Detect which cell encompasses the target text, then output its [X, Y] center coordinate. 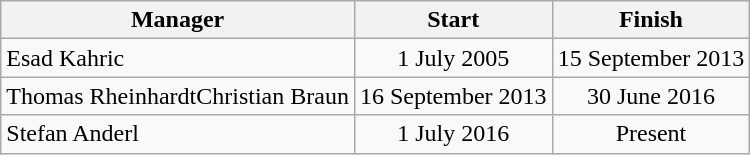
Present [651, 134]
1 July 2016 [453, 134]
Thomas RheinhardtChristian Braun [178, 96]
Start [453, 20]
Stefan Anderl [178, 134]
1 July 2005 [453, 58]
15 September 2013 [651, 58]
Esad Kahric [178, 58]
Finish [651, 20]
16 September 2013 [453, 96]
Manager [178, 20]
30 June 2016 [651, 96]
